Return (X, Y) of the center of cell containing provided text 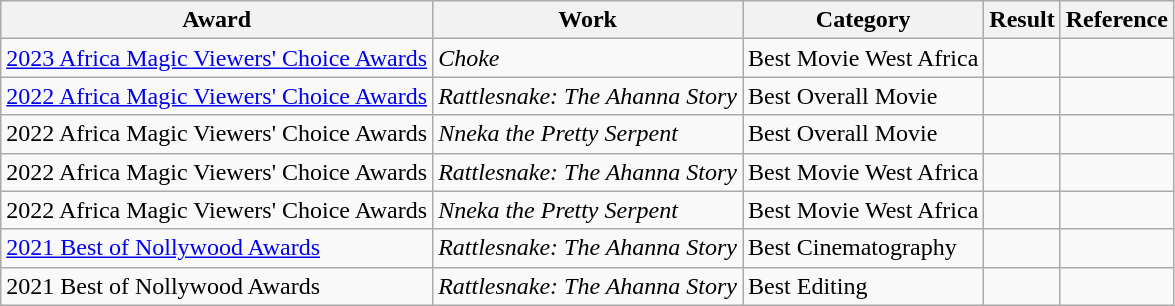
Best Editing (864, 286)
Award (217, 20)
Result (1022, 20)
Work (588, 20)
Category (864, 20)
Best Cinematography (864, 248)
Choke (588, 58)
Reference (1116, 20)
2023 Africa Magic Viewers' Choice Awards (217, 58)
